Identify which cell holds the provided text, then report its (x, y) central coordinate. 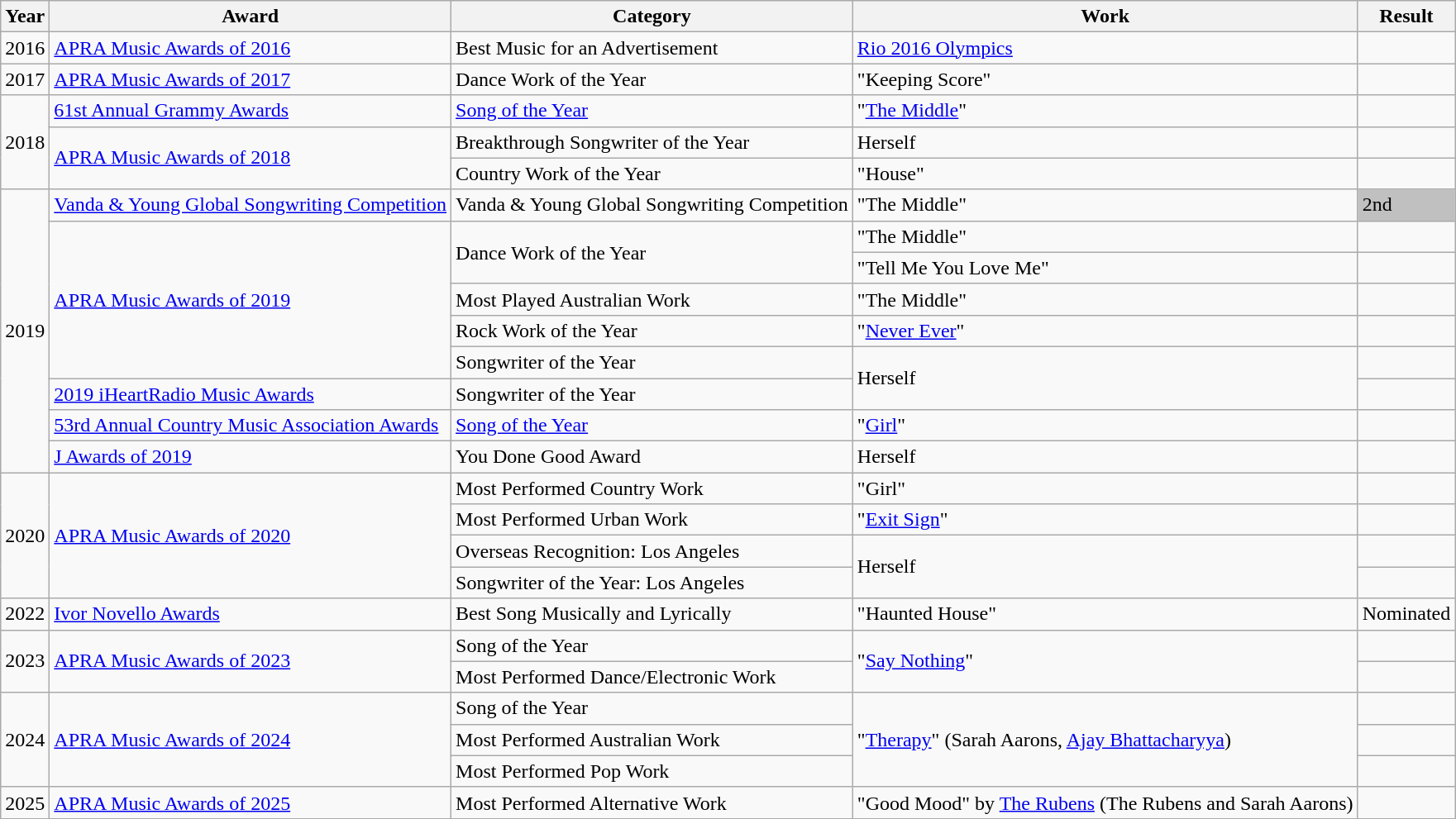
"Good Mood" by The Rubens (The Rubens and Sarah Aarons) (1105, 802)
2019 iHeartRadio Music Awards (251, 394)
Most Performed Dance/Electronic Work (652, 677)
Most Played Australian Work (652, 299)
"Therapy" (Sarah Aarons, Ajay Bhattacharyya) (1105, 740)
APRA Music Awards of 2017 (251, 79)
2024 (25, 740)
"Keeping Score" (1105, 79)
Breakthrough Songwriter of the Year (652, 142)
"Exit Sign" (1105, 520)
"Never Ever" (1105, 331)
APRA Music Awards of 2019 (251, 299)
"Say Nothing" (1105, 661)
Most Performed Urban Work (652, 520)
APRA Music Awards of 2025 (251, 802)
Year (25, 17)
You Done Good Award (652, 457)
"Tell Me You Love Me" (1105, 268)
2019 (25, 331)
53rd Annual Country Music Association Awards (251, 426)
Rock Work of the Year (652, 331)
2023 (25, 661)
2022 (25, 614)
2017 (25, 79)
2016 (25, 48)
Rio 2016 Olympics (1105, 48)
Nominated (1406, 614)
"House" (1105, 174)
2018 (25, 142)
APRA Music Awards of 2016 (251, 48)
Songwriter of the Year: Los Angeles (652, 583)
Overseas Recognition: Los Angeles (652, 551)
Category (652, 17)
Country Work of the Year (652, 174)
2020 (25, 536)
Most Performed Australian Work (652, 740)
61st Annual Grammy Awards (251, 111)
APRA Music Awards of 2023 (251, 661)
Result (1406, 17)
J Awards of 2019 (251, 457)
APRA Music Awards of 2018 (251, 158)
2nd (1406, 205)
2025 (25, 802)
APRA Music Awards of 2020 (251, 536)
Ivor Novello Awards (251, 614)
Work (1105, 17)
Award (251, 17)
Best Music for an Advertisement (652, 48)
"Haunted House" (1105, 614)
Most Performed Pop Work (652, 771)
Most Performed Alternative Work (652, 802)
Best Song Musically and Lyrically (652, 614)
Most Performed Country Work (652, 488)
APRA Music Awards of 2024 (251, 740)
